Search for the cell housing the specified text and yield its (X, Y) center coordinate. 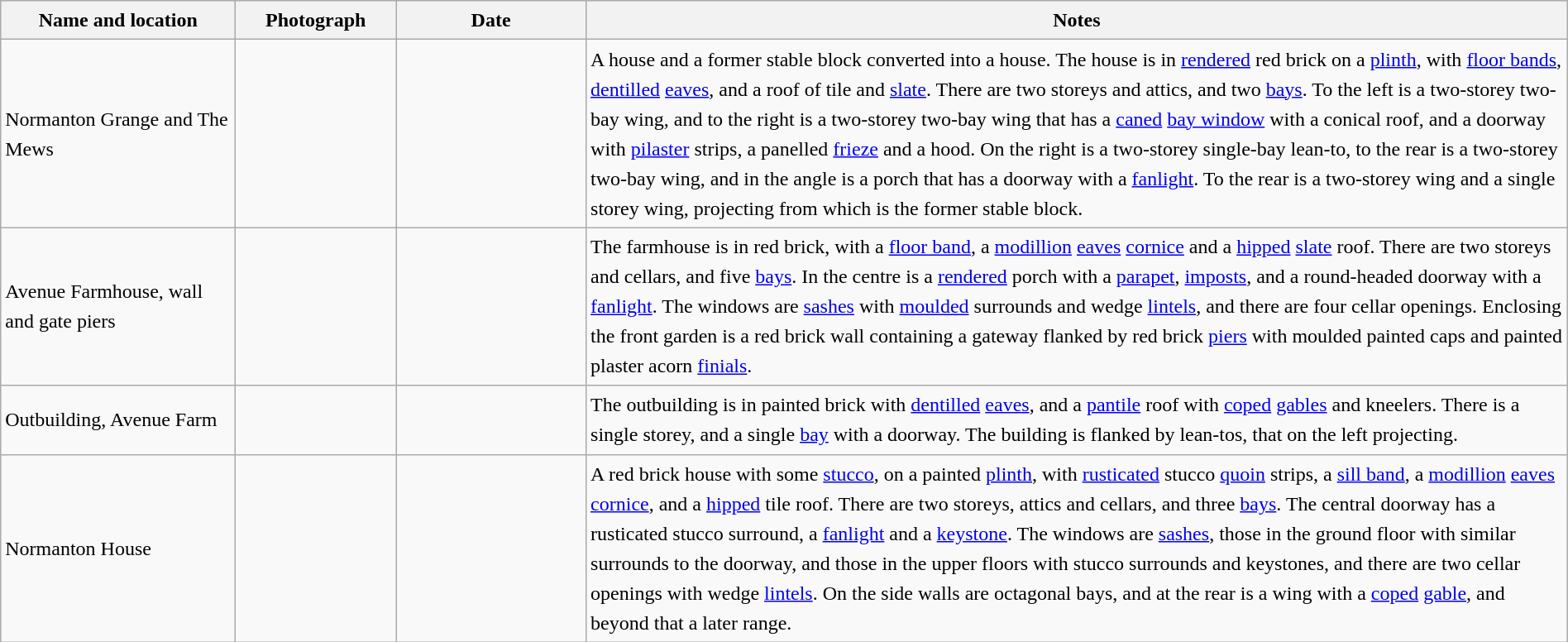
Avenue Farmhouse, wall and gate piers (118, 306)
Notes (1077, 20)
Outbuilding, Avenue Farm (118, 420)
Name and location (118, 20)
Normanton House (118, 548)
Normanton Grange and The Mews (118, 134)
Photograph (316, 20)
Date (491, 20)
